Scan for the cell matching the given text and deliver its (X, Y) coordinate at center. 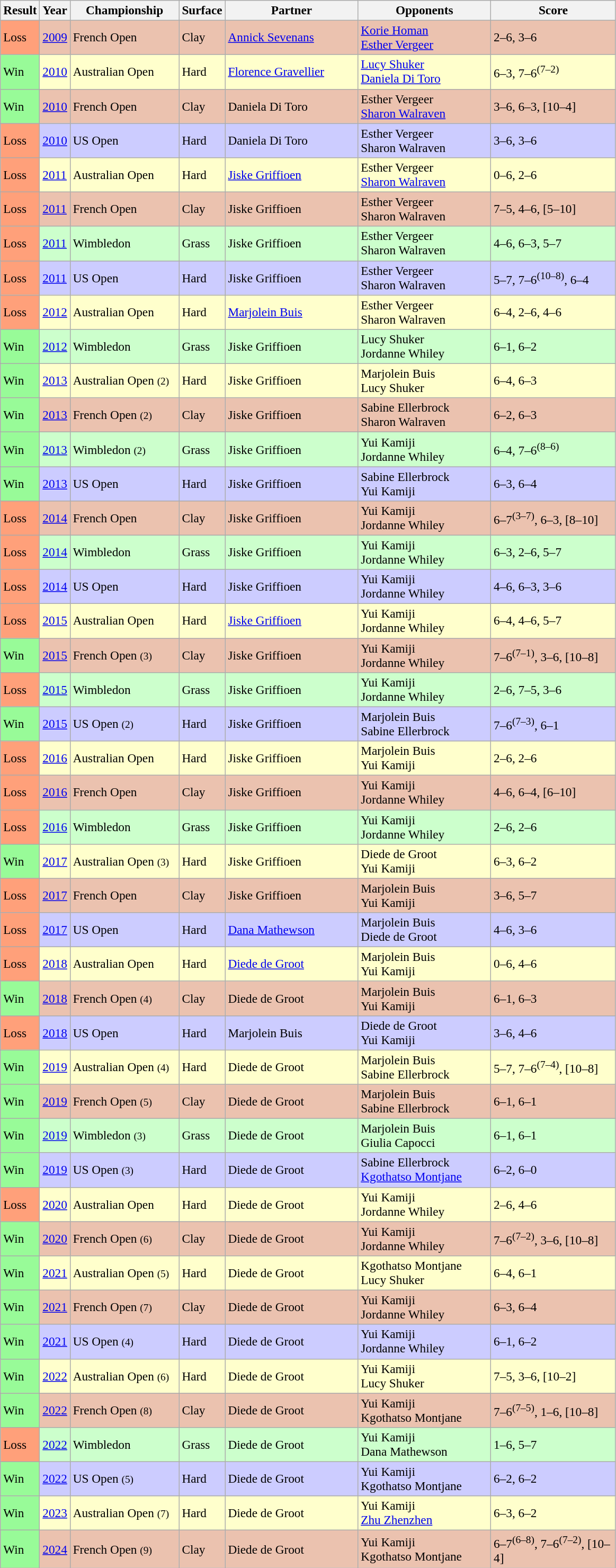
3–6, 4–6 (553, 1033)
Surface (202, 10)
0–6, 4–6 (553, 964)
Australian Open (5) (124, 1272)
Result (20, 10)
3–6, 3–6 (553, 140)
US Open (4) (124, 1341)
7–5, 3–6, [10–2] (553, 1376)
Sabine Ellerbrock Sharon Walraven (425, 415)
Lucy Shuker Jordanne Whiley (425, 346)
6–4, 4–6, 5–7 (553, 621)
Marjolein Buis Diede de Groot (425, 929)
7–6(7–3), 6–1 (553, 724)
French Open (4) (124, 998)
6–4, 7–6(8–6) (553, 449)
Australian Open (3) (124, 861)
US Open (3) (124, 1170)
Opponents (425, 10)
French Open (6) (124, 1239)
Sabine Ellerbrock Yui Kamiji (425, 483)
4–6, 3–6 (553, 929)
Australian Open (7) (124, 1513)
2–6, 4–6 (553, 1205)
Year (55, 10)
7–6(7–2), 3–6, [10–8] (553, 1239)
1–6, 5–7 (553, 1444)
2024 (55, 1549)
Australian Open (6) (124, 1376)
French Open (5) (124, 1101)
Korie Homan Esther Vergeer (425, 37)
6–4, 2–6, 4–6 (553, 311)
6–4, 6–3 (553, 380)
6–3, 2–6, 5–7 (553, 552)
5–7, 7–6(10–8), 6–4 (553, 278)
6–2, 6–0 (553, 1170)
7–6(7–5), 1–6, [10–8] (553, 1410)
Score (553, 10)
French Open (3) (124, 655)
6–1, 6–3 (553, 998)
2–6, 7–5, 3–6 (553, 690)
4–6, 6–3, 3–6 (553, 587)
2–6, 3–6 (553, 37)
Yui Kamiji Zhu Zhenzhen (425, 1513)
Sabine Ellerbrock Kgothatso Montjane (425, 1170)
Australian Open (2) (124, 380)
6–7(6–8), 7–6(7–2), [10–4] (553, 1549)
Lucy Shuker Daniela Di Toro (425, 72)
3–6, 6–3, [10–4] (553, 106)
French Open (9) (124, 1549)
Kgothatso Montjane Lucy Shuker (425, 1272)
French Open (8) (124, 1410)
Annick Sevenans (291, 37)
French Open (2) (124, 415)
6–2, 6–3 (553, 415)
6–7(3–7), 6–3, [8–10] (553, 518)
7–5, 4–6, [5–10] (553, 209)
7–6(7–1), 3–6, [10–8] (553, 655)
6–2, 6–2 (553, 1479)
0–6, 2–6 (553, 175)
French Open (7) (124, 1307)
Marjolein Buis Lucy Shuker (425, 380)
4–6, 6–3, 5–7 (553, 244)
Wimbledon (3) (124, 1136)
3–6, 5–7 (553, 895)
6–3, 7–6(7–2) (553, 72)
Dana Mathewson (291, 929)
4–6, 6–4, [6–10] (553, 792)
Marjolein Buis Giulia Capocci (425, 1136)
Australian Open (4) (124, 1067)
Yui Kamiji Dana Mathewson (425, 1444)
Wimbledon (2) (124, 449)
Partner (291, 10)
2023 (55, 1513)
5–7, 7–6(7–4), [10–8] (553, 1067)
2009 (55, 37)
6–4, 6–1 (553, 1272)
Championship (124, 10)
Yui Kamiji Lucy Shuker (425, 1376)
Florence Gravellier (291, 72)
US Open (5) (124, 1479)
US Open (2) (124, 724)
